Provide the [x, y] coordinate of the cell's center where the given text is located.  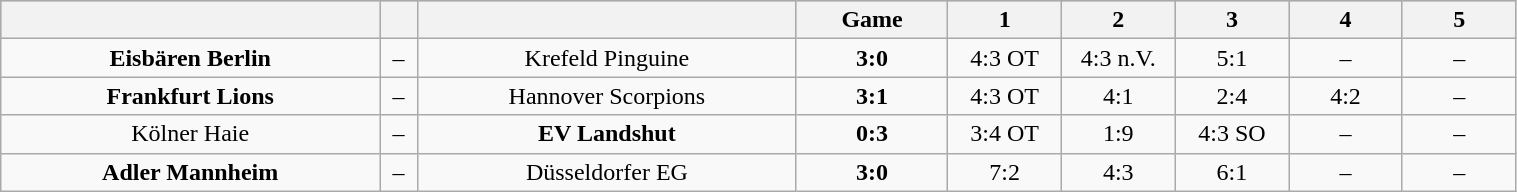
4:3 SO [1232, 134]
Game [872, 20]
Krefeld Pinguine [606, 58]
3 [1232, 20]
4:3 n.V. [1118, 58]
Eisbären Berlin [190, 58]
4:3 [1118, 172]
5:1 [1232, 58]
Hannover Scorpions [606, 96]
2:4 [1232, 96]
7:2 [1005, 172]
3:1 [872, 96]
EV Landshut [606, 134]
0:3 [872, 134]
1 [1005, 20]
4:2 [1346, 96]
6:1 [1232, 172]
1:9 [1118, 134]
4:1 [1118, 96]
4 [1346, 20]
3:4 OT [1005, 134]
2 [1118, 20]
Düsseldorfer EG [606, 172]
Frankfurt Lions [190, 96]
Kölner Haie [190, 134]
5 [1459, 20]
Adler Mannheim [190, 172]
